Locate the cell with the specified text and output its [X, Y] center coordinate. 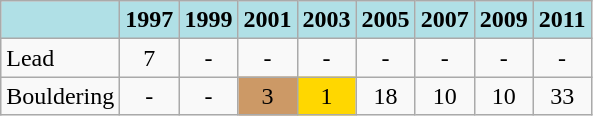
2007 [444, 20]
2003 [326, 20]
18 [386, 96]
7 [150, 58]
3 [268, 96]
Lead [60, 58]
1997 [150, 20]
2001 [268, 20]
Bouldering [60, 96]
1999 [208, 20]
2011 [562, 20]
1 [326, 96]
2005 [386, 20]
33 [562, 96]
2009 [504, 20]
